Return the [x, y] coordinate for the center point of the cell that contains the specified text.  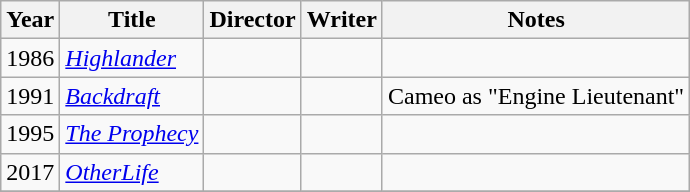
1991 [30, 96]
Cameo as "Engine Lieutenant" [536, 96]
Year [30, 20]
1995 [30, 134]
Notes [536, 20]
Backdraft [132, 96]
OtherLife [132, 172]
1986 [30, 58]
2017 [30, 172]
Title [132, 20]
Director [252, 20]
Highlander [132, 58]
The Prophecy [132, 134]
Writer [342, 20]
